From the cell containing the given text, extract its center point as [X, Y] coordinate. 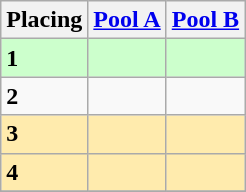
1 [44, 58]
3 [44, 134]
2 [44, 96]
4 [44, 172]
Placing [44, 20]
Pool A [127, 20]
Pool B [205, 20]
